Scan for the cell matching the given text and deliver its (x, y) coordinate at center. 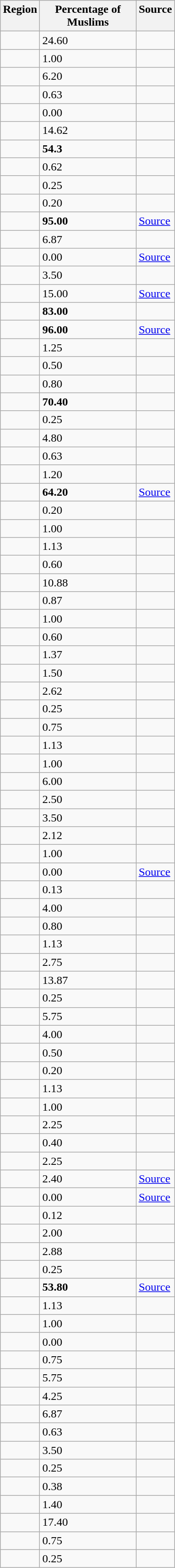
0.12 (88, 1215)
2.12 (88, 836)
6.20 (88, 76)
96.00 (88, 330)
2.62 (88, 691)
6.00 (88, 781)
1.25 (88, 348)
2.50 (88, 799)
1.20 (88, 474)
70.40 (88, 402)
1.40 (88, 1504)
54.3 (88, 149)
10.88 (88, 583)
83.00 (88, 312)
0.38 (88, 1486)
95.00 (88, 221)
0.62 (88, 167)
24.60 (88, 40)
17.40 (88, 1522)
0.87 (88, 601)
15.00 (88, 293)
2.75 (88, 962)
Percentage of Muslims (88, 16)
13.87 (88, 980)
4.80 (88, 438)
1.50 (88, 673)
Region (20, 16)
0.13 (88, 890)
2.00 (88, 1233)
53.80 (88, 1287)
4.25 (88, 1396)
1.37 (88, 655)
64.20 (88, 492)
14.62 (88, 131)
0.40 (88, 1143)
2.88 (88, 1251)
2.40 (88, 1179)
